Pinpoint the cell where the given text exists, returning its [X, Y] midpoint coordinate. 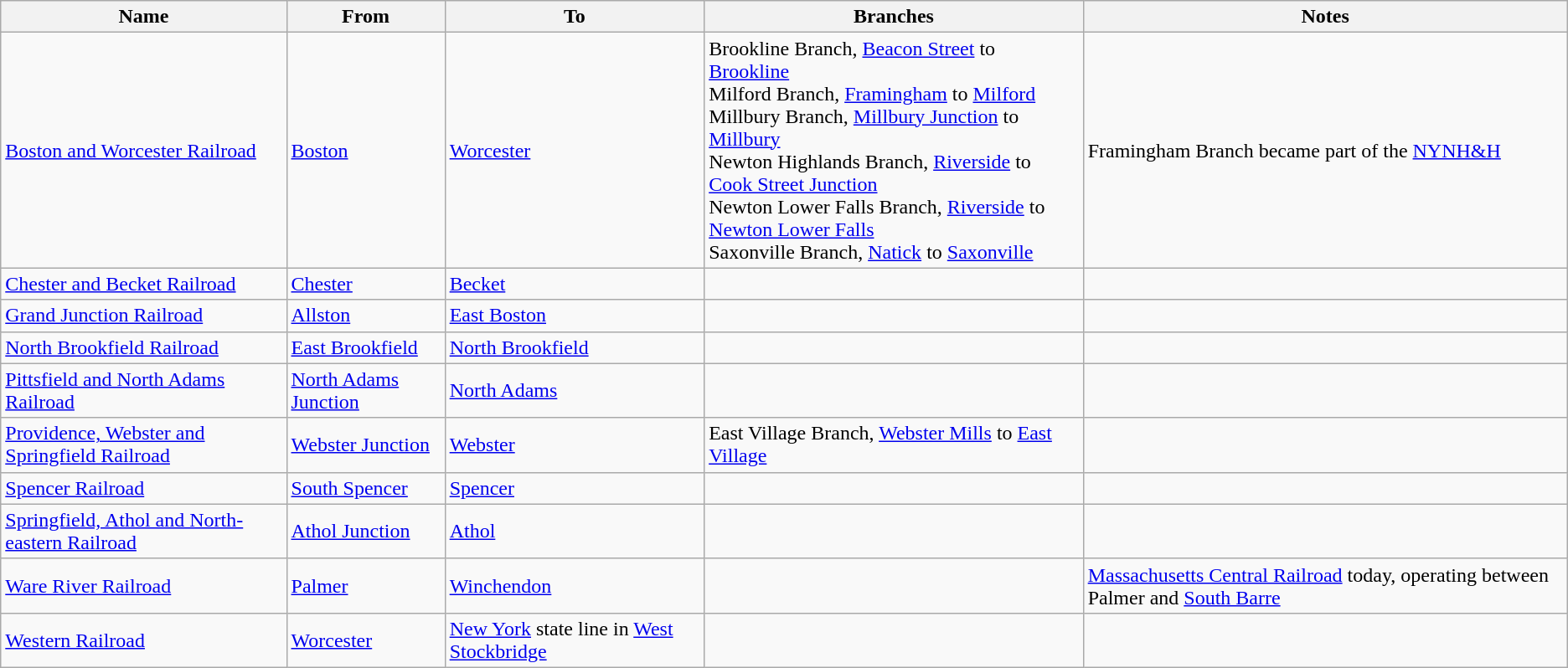
Webster Junction [365, 445]
Winchendon [575, 586]
Ware River Railroad [144, 586]
Framingham Branch became part of the NYNH&H [1325, 151]
Springfield, Athol and North-eastern Railroad [144, 531]
Athol [575, 531]
Chester [365, 284]
East Village Branch, Webster Mills to East Village [894, 445]
Branches [894, 17]
Becket [575, 284]
Boston [365, 151]
Western Railroad [144, 640]
From [365, 17]
Providence, Webster and Springfield Railroad [144, 445]
North Adams Junction [365, 390]
Massachusetts Central Railroad today, operating between Palmer and South Barre [1325, 586]
Spencer Railroad [144, 488]
Pittsfield and North Adams Railroad [144, 390]
Boston and Worcester Railroad [144, 151]
Grand Junction Railroad [144, 316]
Spencer [575, 488]
Palmer [365, 586]
Allston [365, 316]
East Brookfield [365, 347]
East Boston [575, 316]
Notes [1325, 17]
North Brookfield Railroad [144, 347]
New York state line in West Stockbridge [575, 640]
North Adams [575, 390]
Name [144, 17]
Chester and Becket Railroad [144, 284]
Webster [575, 445]
North Brookfield [575, 347]
South Spencer [365, 488]
To [575, 17]
Athol Junction [365, 531]
